Locate the cell with the specified text and output its [x, y] center coordinate. 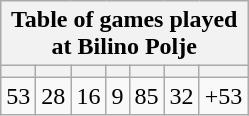
53 [18, 96]
16 [88, 96]
+53 [224, 96]
9 [118, 96]
Table of games played at Bilino Polje [124, 34]
32 [182, 96]
85 [146, 96]
28 [54, 96]
